Capture the cell that displays the provided text and extract its [x, y] central coordinate. 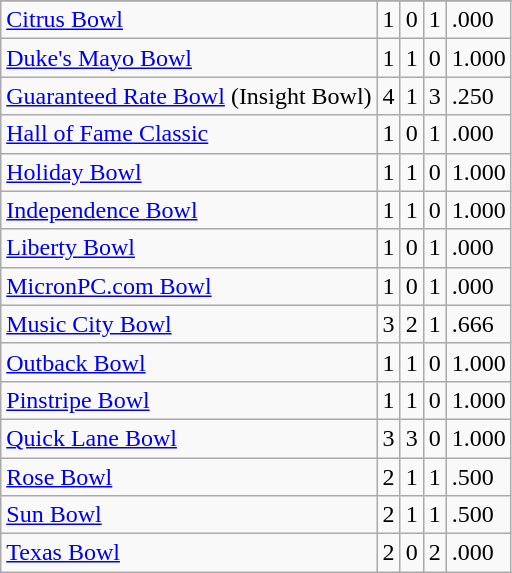
Texas Bowl [189, 553]
Outback Bowl [189, 362]
Guaranteed Rate Bowl (Insight Bowl) [189, 96]
.666 [478, 324]
Duke's Mayo Bowl [189, 58]
Quick Lane Bowl [189, 438]
4 [388, 96]
Holiday Bowl [189, 172]
Hall of Fame Classic [189, 134]
Liberty Bowl [189, 248]
MicronPC.com Bowl [189, 286]
Sun Bowl [189, 515]
Pinstripe Bowl [189, 400]
.250 [478, 96]
Independence Bowl [189, 210]
Citrus Bowl [189, 20]
Music City Bowl [189, 324]
Rose Bowl [189, 477]
